Scan for the cell matching the given text and deliver its (X, Y) coordinate at center. 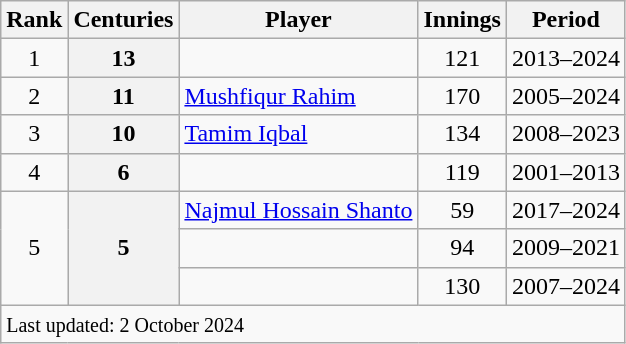
1 (34, 58)
119 (462, 172)
59 (462, 210)
2017–2024 (566, 210)
2001–2013 (566, 172)
Period (566, 20)
10 (124, 134)
Player (298, 20)
Najmul Hossain Shanto (298, 210)
2 (34, 96)
2005–2024 (566, 96)
13 (124, 58)
6 (124, 172)
Centuries (124, 20)
2009–2021 (566, 248)
4 (34, 172)
Rank (34, 20)
2007–2024 (566, 286)
134 (462, 134)
Last updated: 2 October 2024 (314, 324)
Tamim Iqbal (298, 134)
94 (462, 248)
121 (462, 58)
130 (462, 286)
170 (462, 96)
Mushfiqur Rahim (298, 96)
Innings (462, 20)
2013–2024 (566, 58)
3 (34, 134)
2008–2023 (566, 134)
11 (124, 96)
